Detect which cell encompasses the target text, then output its (x, y) center coordinate. 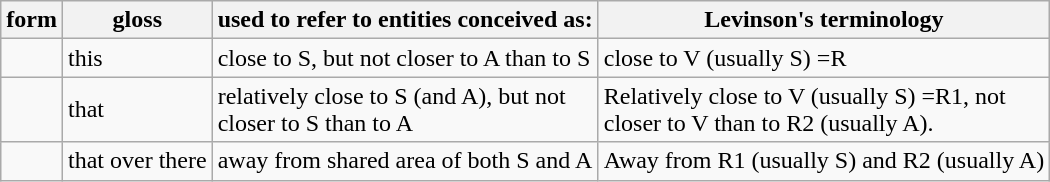
this (137, 58)
close to S, but not closer to A than to S (405, 58)
form (32, 20)
relatively close to S (and A), but notcloser to S than to A (405, 110)
gloss (137, 20)
Away from R1 (usually S) and R2 (usually A) (824, 161)
used to refer to entities conceived as: (405, 20)
that over there (137, 161)
Relatively close to V (usually S) =R1, notcloser to V than to R2 (usually A). (824, 110)
close to V (usually S) =R (824, 58)
Levinson's terminology (824, 20)
away from shared area of both S and A (405, 161)
that (137, 110)
